From the cell containing the given text, extract its center point as [x, y] coordinate. 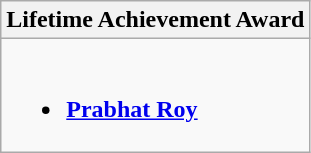
Lifetime Achievement Award [156, 20]
Prabhat Roy [156, 96]
